Search for the cell housing the specified text and yield its (x, y) center coordinate. 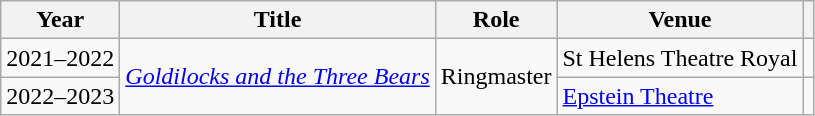
Venue (680, 20)
Epstein Theatre (680, 96)
Goldilocks and the Three Bears (278, 77)
2021–2022 (60, 58)
2022–2023 (60, 96)
Role (496, 20)
St Helens Theatre Royal (680, 58)
Year (60, 20)
Title (278, 20)
Ringmaster (496, 77)
